Pinpoint the cell where the given text exists, returning its (x, y) midpoint coordinate. 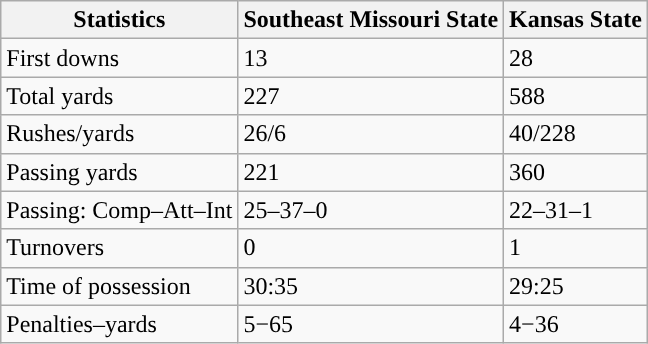
1 (576, 248)
Southeast Missouri State (371, 20)
First downs (120, 58)
Penalties–yards (120, 324)
Passing: Comp–Att–Int (120, 210)
30:35 (371, 286)
26/6 (371, 134)
13 (371, 58)
Kansas State (576, 20)
40/228 (576, 134)
Rushes/yards (120, 134)
Time of possession (120, 286)
25–37–0 (371, 210)
4−36 (576, 324)
29:25 (576, 286)
Statistics (120, 20)
Passing yards (120, 172)
588 (576, 96)
227 (371, 96)
Turnovers (120, 248)
360 (576, 172)
0 (371, 248)
221 (371, 172)
22–31–1 (576, 210)
Total yards (120, 96)
28 (576, 58)
5−65 (371, 324)
